Return the (x, y) coordinate for the center point of the cell that contains the specified text.  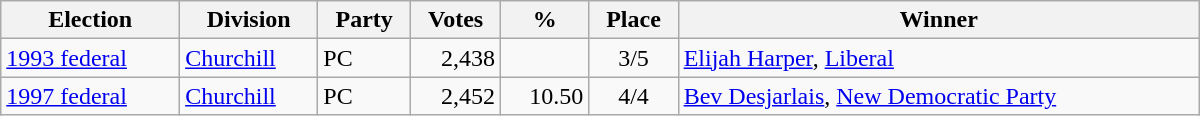
4/4 (634, 96)
Party (364, 20)
Elijah Harper, Liberal (938, 58)
Place (634, 20)
Election (90, 20)
1997 federal (90, 96)
Division (249, 20)
2,452 (456, 96)
% (545, 20)
10.50 (545, 96)
1993 federal (90, 58)
Votes (456, 20)
Bev Desjarlais, New Democratic Party (938, 96)
2,438 (456, 58)
3/5 (634, 58)
Winner (938, 20)
